Output the [X, Y] coordinate of the center of the cell containing the given text.  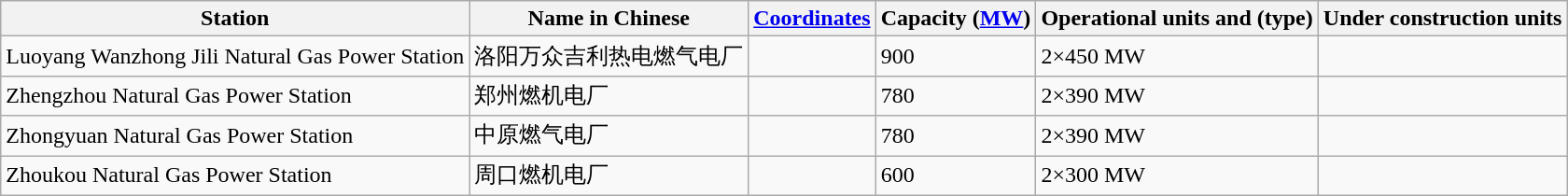
Zhongyuan Natural Gas Power Station [235, 136]
Luoyang Wanzhong Jili Natural Gas Power Station [235, 56]
900 [956, 56]
洛阳万众吉利热电燃气电厂 [609, 56]
Coordinates [812, 19]
Operational units and (type) [1177, 19]
2×450 MW [1177, 56]
中原燃气电厂 [609, 136]
Zhengzhou Natural Gas Power Station [235, 95]
Station [235, 19]
郑州燃机电厂 [609, 95]
周口燃机电厂 [609, 175]
Under construction units [1443, 19]
2×300 MW [1177, 175]
Zhoukou Natural Gas Power Station [235, 175]
600 [956, 175]
Name in Chinese [609, 19]
Capacity (MW) [956, 19]
